For the text-containing cell, return its midpoint in [x, y] coordinate format. 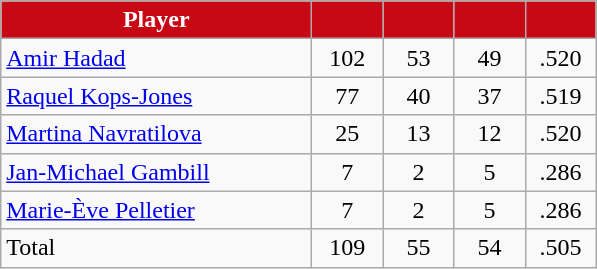
40 [418, 96]
49 [490, 58]
Amir Hadad [156, 58]
Jan-Michael Gambill [156, 172]
37 [490, 96]
Raquel Kops-Jones [156, 96]
102 [348, 58]
55 [418, 248]
Marie-Ève Pelletier [156, 210]
Player [156, 20]
109 [348, 248]
25 [348, 134]
.505 [560, 248]
.519 [560, 96]
77 [348, 96]
13 [418, 134]
54 [490, 248]
53 [418, 58]
Martina Navratilova [156, 134]
12 [490, 134]
Total [156, 248]
